For the text-containing cell, return its midpoint in [x, y] coordinate format. 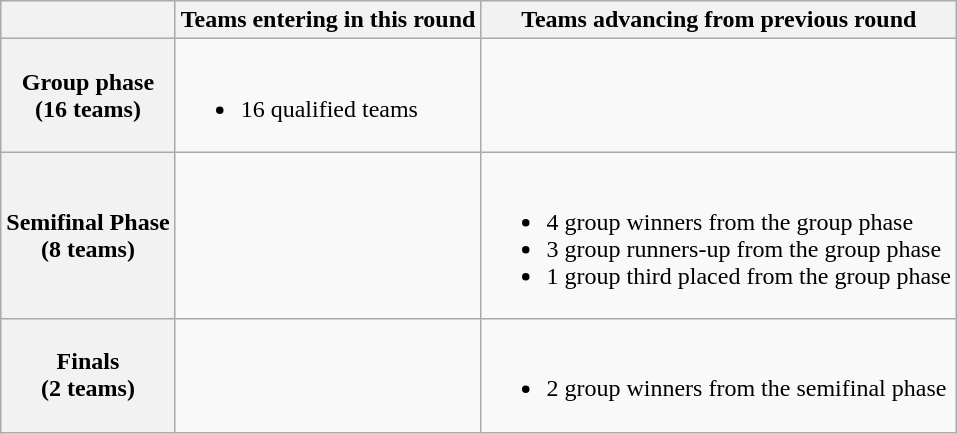
4 group winners from the group phase3 group runners-up from the group phase1 group third placed from the group phase [719, 236]
16 qualified teams [328, 96]
Teams advancing from previous round [719, 20]
2 group winners from the semifinal phase [719, 376]
Teams entering in this round [328, 20]
Group phase(16 teams) [88, 96]
Finals(2 teams) [88, 376]
Semifinal Phase(8 teams) [88, 236]
